Search for the cell housing the specified text and yield its [X, Y] center coordinate. 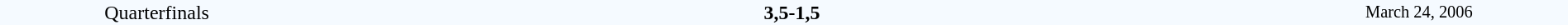
Quarterfinals [157, 12]
March 24, 2006 [1419, 12]
3,5-1,5 [791, 12]
